Search for the cell housing the specified text and yield its [x, y] center coordinate. 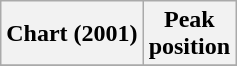
Peakposition [189, 34]
Chart (2001) [72, 34]
